Extract the [x, y] coordinate from the center of the cell holding the provided text.  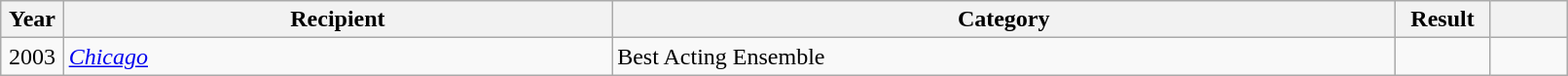
Recipient [338, 19]
Year [32, 19]
2003 [32, 57]
Best Acting Ensemble [1004, 57]
Chicago [338, 57]
Category [1004, 19]
Result [1442, 19]
